Determine the (X, Y) coordinate at the center of the cell enclosing the given text.  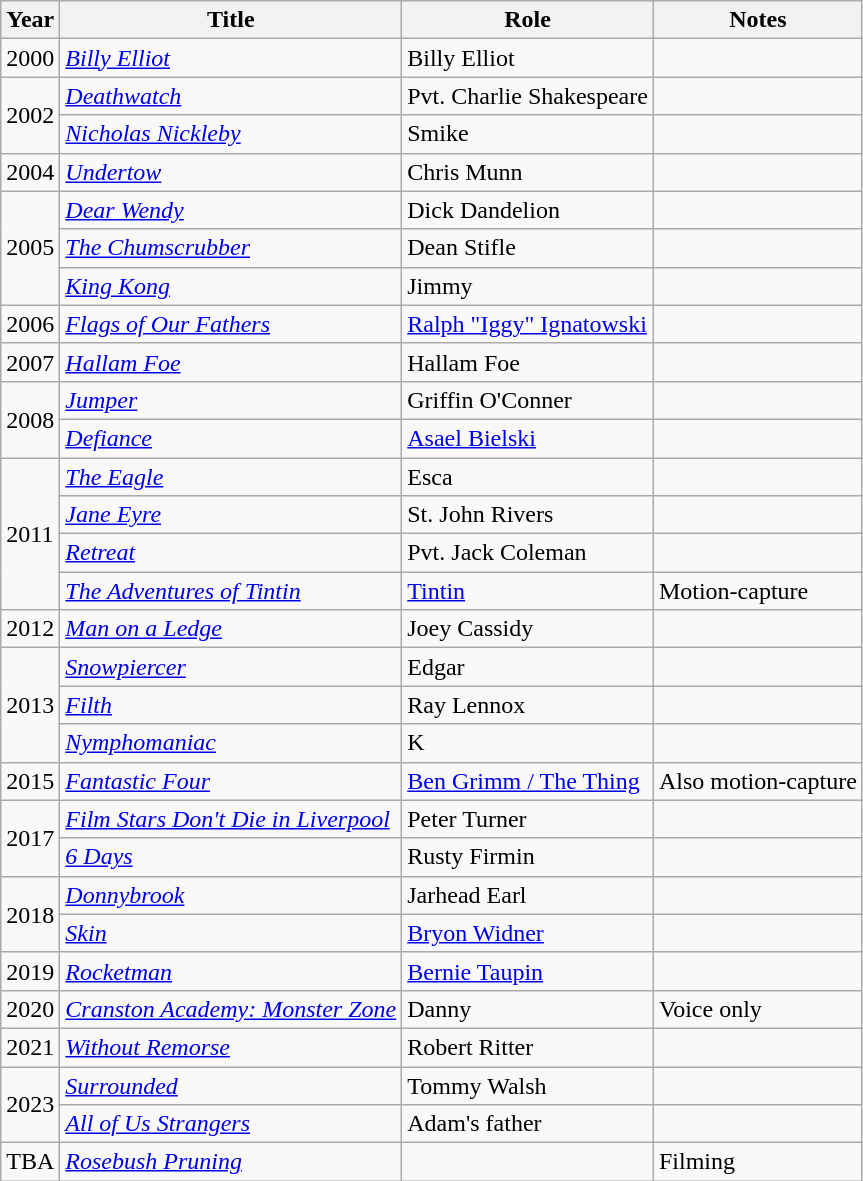
Retreat (231, 553)
Without Remorse (231, 1047)
Jumper (231, 400)
Also motion-capture (758, 781)
The Adventures of Tintin (231, 591)
2018 (30, 914)
Pvt. Charlie Shakespeare (528, 96)
Rosebush Pruning (231, 1162)
Filming (758, 1162)
Undertow (231, 172)
2019 (30, 971)
Fantastic Four (231, 781)
Dick Dandelion (528, 210)
The Chumscrubber (231, 248)
Adam's father (528, 1124)
2002 (30, 115)
Jarhead Earl (528, 895)
2004 (30, 172)
Joey Cassidy (528, 629)
Ray Lennox (528, 705)
Tommy Walsh (528, 1085)
2023 (30, 1104)
Snowpiercer (231, 667)
2020 (30, 1009)
The Eagle (231, 477)
Robert Ritter (528, 1047)
Motion-capture (758, 591)
TBA (30, 1162)
Bryon Widner (528, 933)
Dean Stifle (528, 248)
Rusty Firmin (528, 857)
Cranston Academy: Monster Zone (231, 1009)
Defiance (231, 438)
Nicholas Nickleby (231, 134)
Voice only (758, 1009)
All of Us Strangers (231, 1124)
St. John Rivers (528, 515)
Deathwatch (231, 96)
Year (30, 20)
Donnybrook (231, 895)
Smike (528, 134)
Ben Grimm / The Thing (528, 781)
Filth (231, 705)
Danny (528, 1009)
Edgar (528, 667)
2008 (30, 419)
2007 (30, 362)
Surrounded (231, 1085)
Title (231, 20)
2013 (30, 705)
Chris Munn (528, 172)
Film Stars Don't Die in Liverpool (231, 819)
King Kong (231, 286)
Role (528, 20)
Jimmy (528, 286)
2005 (30, 248)
Tintin (528, 591)
Asael Bielski (528, 438)
Dear Wendy (231, 210)
Jane Eyre (231, 515)
2017 (30, 838)
Nymphomaniac (231, 743)
2006 (30, 324)
Notes (758, 20)
2012 (30, 629)
Griffin O'Conner (528, 400)
Skin (231, 933)
Esca (528, 477)
Man on a Ledge (231, 629)
2011 (30, 534)
Pvt. Jack Coleman (528, 553)
Rocketman (231, 971)
K (528, 743)
2021 (30, 1047)
Flags of Our Fathers (231, 324)
Bernie Taupin (528, 971)
Ralph "Iggy" Ignatowski (528, 324)
2000 (30, 58)
6 Days (231, 857)
2015 (30, 781)
Peter Turner (528, 819)
